Return [x, y] of the center of cell containing provided text 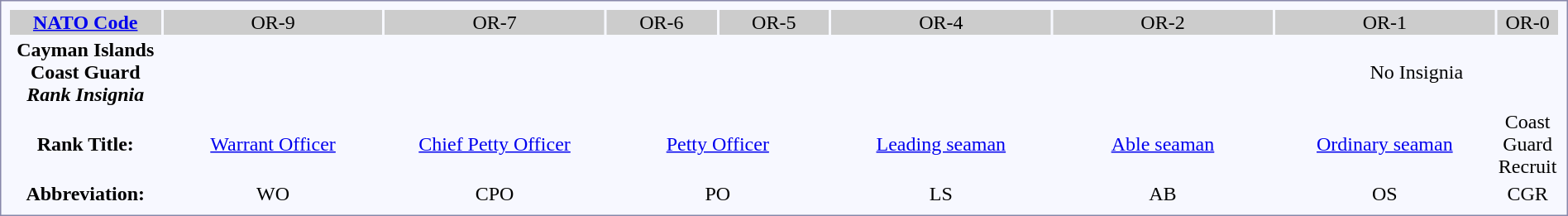
OR-9 [273, 22]
Abbreviation: [85, 194]
Cayman Islands Coast Guard Rank Insignia [85, 72]
OR-0 [1527, 22]
OR-5 [774, 22]
AB [1163, 194]
Warrant Officer [273, 144]
Petty Officer [718, 144]
OR-2 [1163, 22]
PO [718, 194]
Rank Title: [85, 144]
Leading seaman [941, 144]
OR-1 [1384, 22]
OR-7 [495, 22]
OR-4 [941, 22]
LS [941, 194]
OS [1384, 194]
Able seaman [1163, 144]
CGR [1527, 194]
NATO Code [85, 22]
No Insignia [1416, 72]
WO [273, 194]
Ordinary seaman [1384, 144]
Coast Guard Recruit [1527, 144]
CPO [495, 194]
OR-6 [662, 22]
Chief Petty Officer [495, 144]
